Output the (X, Y) coordinate of the center of the cell containing the given text.  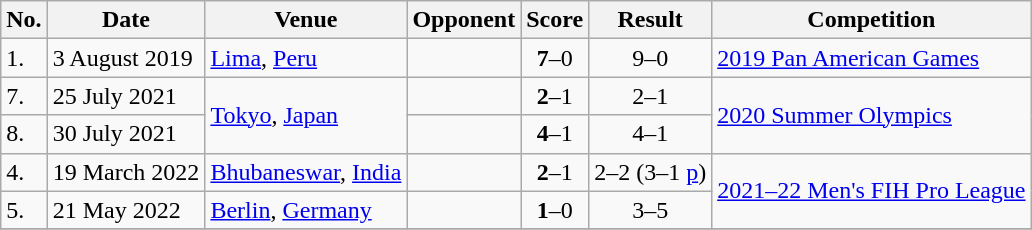
7. (24, 96)
30 July 2021 (126, 134)
21 May 2022 (126, 210)
5. (24, 210)
No. (24, 20)
1–0 (555, 210)
3–5 (650, 210)
9–0 (650, 58)
7–0 (555, 58)
Result (650, 20)
4. (24, 172)
2019 Pan American Games (872, 58)
Bhubaneswar, India (306, 172)
Berlin, Germany (306, 210)
Date (126, 20)
25 July 2021 (126, 96)
2020 Summer Olympics (872, 115)
Score (555, 20)
1. (24, 58)
8. (24, 134)
Opponent (464, 20)
19 March 2022 (126, 172)
3 August 2019 (126, 58)
2021–22 Men's FIH Pro League (872, 191)
Venue (306, 20)
Lima, Peru (306, 58)
Tokyo, Japan (306, 115)
2–2 (3–1 p) (650, 172)
Competition (872, 20)
